Locate the cell with the specified text and output its (X, Y) center coordinate. 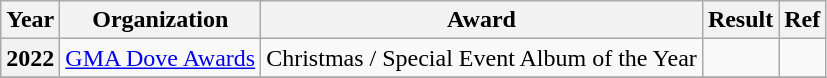
Result (740, 20)
Organization (160, 20)
Christmas / Special Event Album of the Year (482, 58)
Ref (802, 20)
Award (482, 20)
2022 (30, 58)
GMA Dove Awards (160, 58)
Year (30, 20)
